Output the [x, y] coordinate of the center of the cell containing the given text.  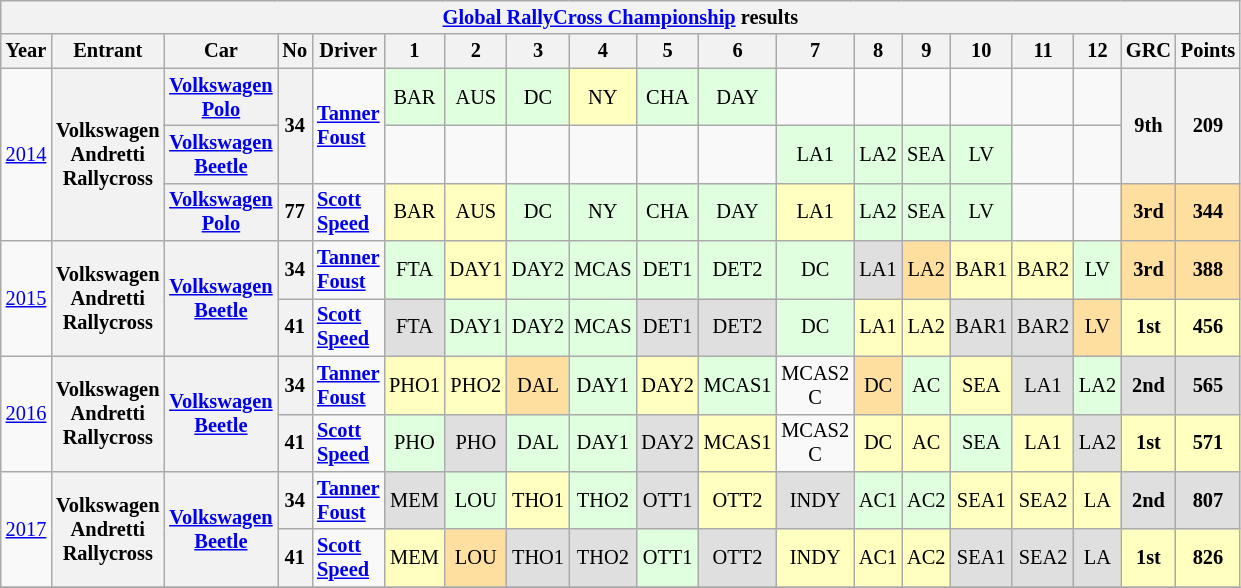
9th [1148, 126]
4 [602, 51]
2017 [26, 528]
PHO1 [414, 385]
565 [1208, 385]
No [296, 51]
2015 [26, 298]
209 [1208, 126]
PHO2 [476, 385]
Entrant [108, 51]
Year [26, 51]
11 [1043, 51]
Driver [348, 51]
12 [1098, 51]
456 [1208, 327]
388 [1208, 270]
2014 [26, 154]
Points [1208, 51]
344 [1208, 212]
7 [815, 51]
GRC [1148, 51]
1 [414, 51]
77 [296, 212]
Global RallyCross Championship results [620, 17]
5 [668, 51]
571 [1208, 443]
2 [476, 51]
9 [926, 51]
8 [878, 51]
3 [538, 51]
Car [220, 51]
807 [1208, 500]
6 [738, 51]
2016 [26, 414]
826 [1208, 558]
10 [981, 51]
